For the text-containing cell, return its midpoint in [x, y] coordinate format. 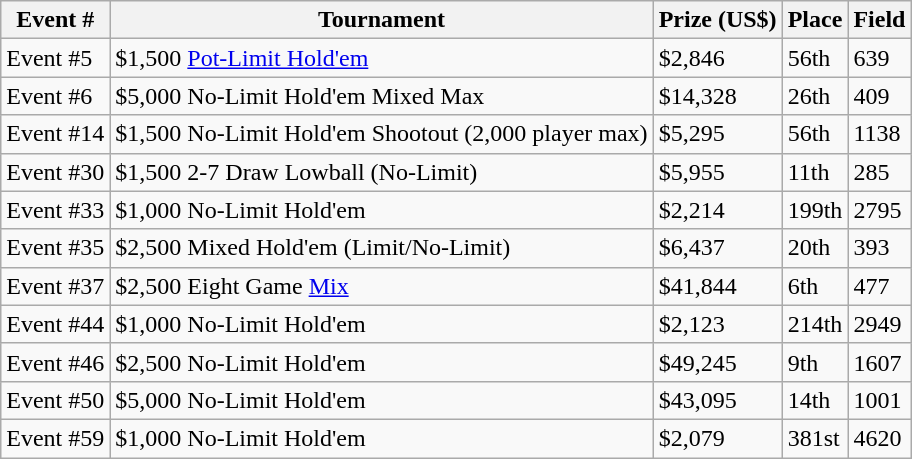
Event #30 [56, 172]
$2,846 [718, 58]
409 [880, 96]
Event #33 [56, 210]
Place [815, 20]
$49,245 [718, 362]
Event #59 [56, 438]
Field [880, 20]
Event #37 [56, 286]
$5,955 [718, 172]
$1,500 Pot-Limit Hold'em [382, 58]
2949 [880, 324]
393 [880, 248]
20th [815, 248]
199th [815, 210]
11th [815, 172]
Event # [56, 20]
Event #44 [56, 324]
Event #50 [56, 400]
Event #14 [56, 134]
$2,500 Eight Game Mix [382, 286]
$41,844 [718, 286]
$2,500 No-Limit Hold'em [382, 362]
$5,000 No-Limit Hold'em [382, 400]
2795 [880, 210]
9th [815, 362]
$14,328 [718, 96]
$1,500 2-7 Draw Lowball (No-Limit) [382, 172]
Prize (US$) [718, 20]
$6,437 [718, 248]
$2,123 [718, 324]
14th [815, 400]
Event #46 [56, 362]
$2,214 [718, 210]
$2,079 [718, 438]
Event #5 [56, 58]
381st [815, 438]
Tournament [382, 20]
4620 [880, 438]
285 [880, 172]
$1,500 No-Limit Hold'em Shootout (2,000 player max) [382, 134]
1001 [880, 400]
26th [815, 96]
639 [880, 58]
$43,095 [718, 400]
Event #6 [56, 96]
6th [815, 286]
1138 [880, 134]
$2,500 Mixed Hold'em (Limit/No-Limit) [382, 248]
477 [880, 286]
$5,295 [718, 134]
1607 [880, 362]
214th [815, 324]
$5,000 No-Limit Hold'em Mixed Max [382, 96]
Event #35 [56, 248]
